Pinpoint the cell where the given text exists, returning its [x, y] midpoint coordinate. 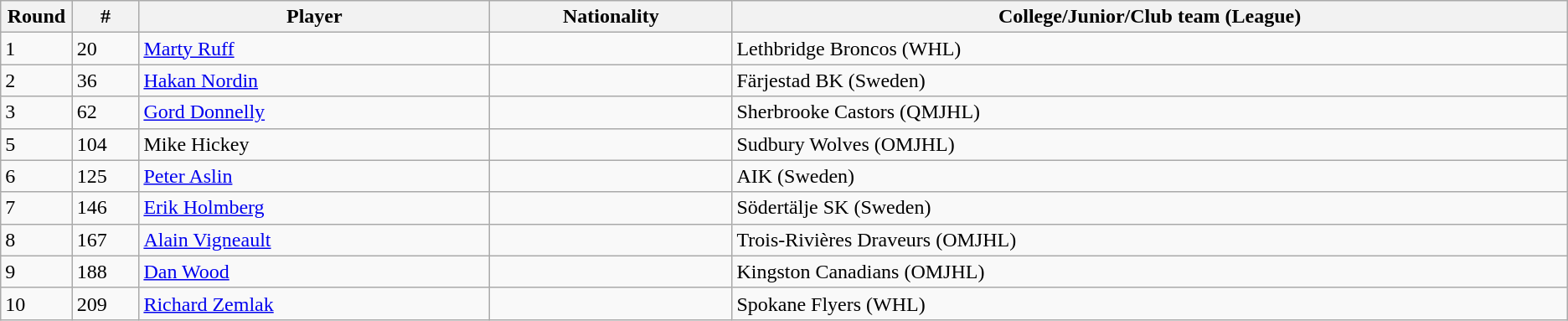
209 [106, 303]
188 [106, 272]
36 [106, 80]
Gord Donnelly [315, 112]
Spokane Flyers (WHL) [1149, 303]
Hakan Nordin [315, 80]
AIK (Sweden) [1149, 176]
8 [37, 240]
Mike Hickey [315, 144]
6 [37, 176]
2 [37, 80]
Richard Zemlak [315, 303]
104 [106, 144]
Trois-Rivières Draveurs (OMJHL) [1149, 240]
3 [37, 112]
125 [106, 176]
62 [106, 112]
1 [37, 49]
Kingston Canadians (OMJHL) [1149, 272]
167 [106, 240]
Marty Ruff [315, 49]
Lethbridge Broncos (WHL) [1149, 49]
5 [37, 144]
Färjestad BK (Sweden) [1149, 80]
10 [37, 303]
Player [315, 17]
# [106, 17]
Dan Wood [315, 272]
Sherbrooke Castors (QMJHL) [1149, 112]
Peter Aslin [315, 176]
146 [106, 208]
Nationality [611, 17]
Södertälje SK (Sweden) [1149, 208]
Alain Vigneault [315, 240]
Round [37, 17]
Sudbury Wolves (OMJHL) [1149, 144]
9 [37, 272]
College/Junior/Club team (League) [1149, 17]
20 [106, 49]
7 [37, 208]
Erik Holmberg [315, 208]
